Determine the [X, Y] coordinate at the center of the cell enclosing the given text.  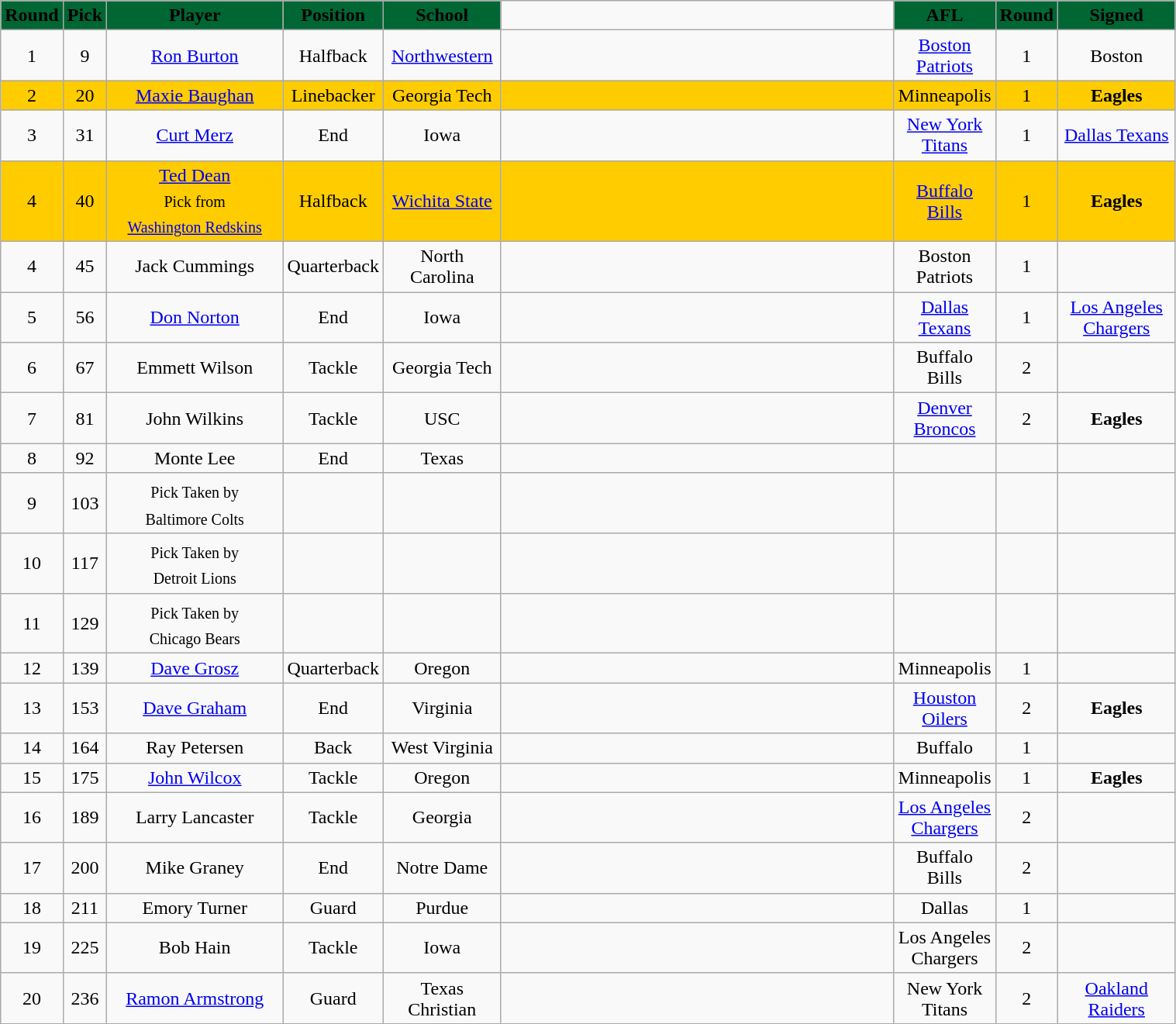
81 [84, 419]
Notre Dame [443, 868]
19 [32, 947]
139 [84, 668]
Houston Oilers [944, 709]
Texas Christian [443, 998]
Signed [1117, 16]
Ray Petersen [195, 748]
West Virginia [443, 748]
7 [32, 419]
3 [32, 135]
6 [32, 367]
200 [84, 868]
Pick [84, 16]
Linebacker [333, 95]
189 [84, 817]
Boston [1117, 56]
17 [32, 868]
Emory Turner [195, 908]
Wichita State [443, 202]
Virginia [443, 709]
10 [32, 564]
103 [84, 503]
13 [32, 709]
45 [84, 267]
Pick Taken by Chicago Bears [195, 623]
18 [32, 908]
Position [333, 16]
John Wilcox [195, 777]
Back [333, 748]
Ramon Armstrong [195, 998]
Georgia [443, 817]
8 [32, 458]
164 [84, 748]
67 [84, 367]
North Carolina [443, 267]
225 [84, 947]
40 [84, 202]
Bob Hain [195, 947]
Dave Graham [195, 709]
12 [32, 668]
Buffalo [944, 748]
15 [32, 777]
56 [84, 318]
Ted DeanPick from Washington Redskins [195, 202]
5 [32, 318]
129 [84, 623]
Dallas [944, 908]
USC [443, 419]
Ron Burton [195, 56]
Maxie Baughan [195, 95]
175 [84, 777]
92 [84, 458]
Larry Lancaster [195, 817]
Pick Taken by Detroit Lions [195, 564]
Monte Lee [195, 458]
236 [84, 998]
School [443, 16]
153 [84, 709]
Player [195, 16]
Dave Grosz [195, 668]
Denver Broncos [944, 419]
14 [32, 748]
Jack Cummings [195, 267]
211 [84, 908]
Curt Merz [195, 135]
Northwestern [443, 56]
Oakland Raiders [1117, 998]
Don Norton [195, 318]
John Wilkins [195, 419]
AFL [944, 16]
11 [32, 623]
16 [32, 817]
Purdue [443, 908]
Pick Taken by Baltimore Colts [195, 503]
117 [84, 564]
Emmett Wilson [195, 367]
31 [84, 135]
Texas [443, 458]
Mike Graney [195, 868]
